Capture the cell that displays the provided text and extract its [x, y] central coordinate. 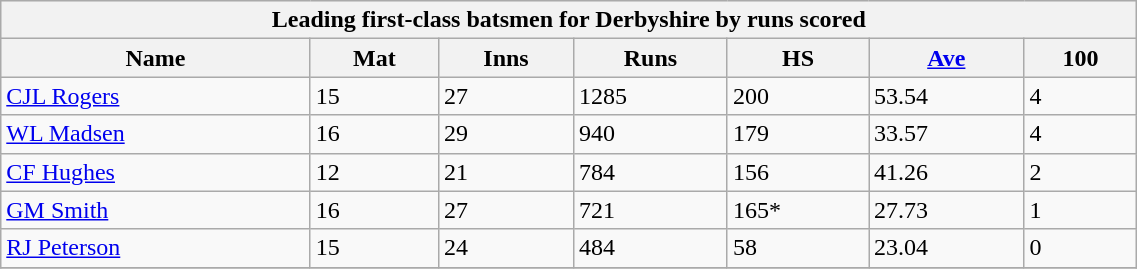
1285 [650, 96]
2 [1080, 172]
53.54 [947, 96]
41.26 [947, 172]
RJ Peterson [156, 248]
940 [650, 134]
179 [798, 134]
23.04 [947, 248]
200 [798, 96]
33.57 [947, 134]
Leading first-class batsmen for Derbyshire by runs scored [569, 20]
24 [506, 248]
784 [650, 172]
0 [1080, 248]
CJL Rogers [156, 96]
Name [156, 58]
27.73 [947, 210]
Inns [506, 58]
Ave [947, 58]
CF Hughes [156, 172]
484 [650, 248]
HS [798, 58]
29 [506, 134]
100 [1080, 58]
Mat [374, 58]
WL Madsen [156, 134]
156 [798, 172]
12 [374, 172]
Runs [650, 58]
GM Smith [156, 210]
165* [798, 210]
721 [650, 210]
58 [798, 248]
21 [506, 172]
1 [1080, 210]
